Detect which cell encompasses the target text, then output its (x, y) center coordinate. 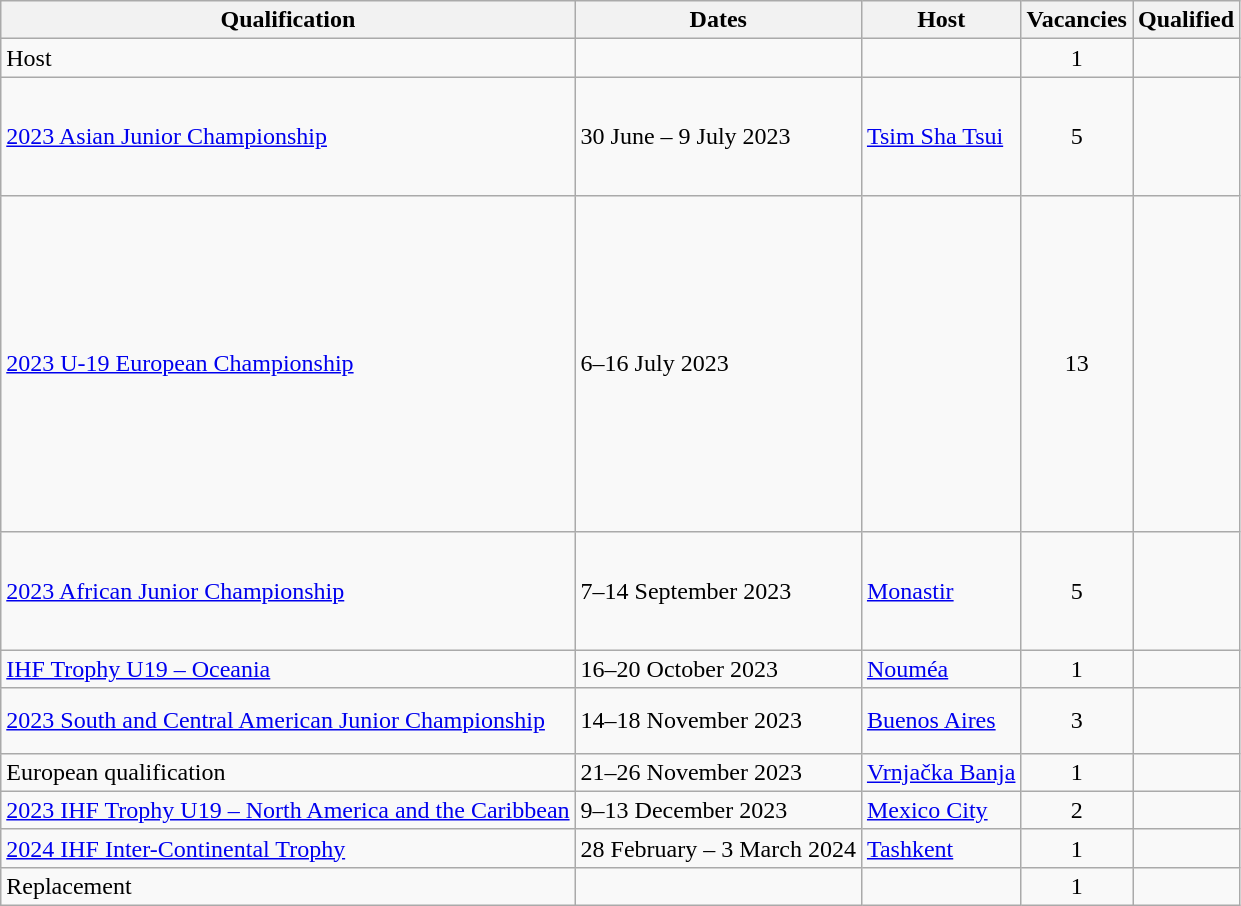
European qualification (288, 772)
2023 U-19 European Championship (288, 364)
Dates (718, 20)
Replacement (288, 886)
6–16 July 2023 (718, 364)
Qualification (288, 20)
2023 IHF Trophy U19 – North America and the Caribbean (288, 810)
2024 IHF Inter-Continental Trophy (288, 848)
2023 African Junior Championship (288, 590)
14–18 November 2023 (718, 720)
Qualified (1186, 20)
21–26 November 2023 (718, 772)
Tsim Sha Tsui (941, 136)
Vacancies (1077, 20)
9–13 December 2023 (718, 810)
Mexico City (941, 810)
2 (1077, 810)
2023 Asian Junior Championship (288, 136)
13 (1077, 364)
Monastir (941, 590)
Buenos Aires (941, 720)
7–14 September 2023 (718, 590)
16–20 October 2023 (718, 669)
28 February – 3 March 2024 (718, 848)
2023 South and Central American Junior Championship (288, 720)
30 June – 9 July 2023 (718, 136)
Tashkent (941, 848)
IHF Trophy U19 – Oceania (288, 669)
Vrnjačka Banja (941, 772)
3 (1077, 720)
Nouméa (941, 669)
